Identify which cell holds the provided text, then report its (x, y) central coordinate. 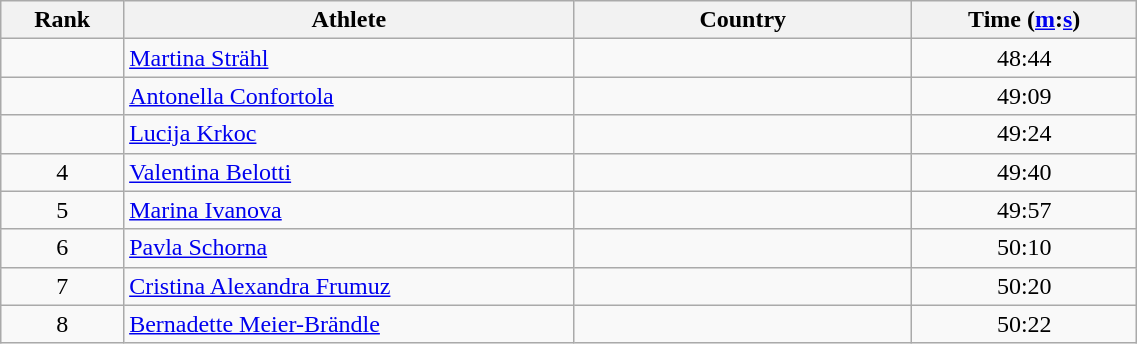
50:22 (1024, 324)
Lucija Krkoc (349, 134)
Martina Strähl (349, 58)
Cristina Alexandra Frumuz (349, 286)
Pavla Schorna (349, 248)
6 (62, 248)
50:20 (1024, 286)
49:24 (1024, 134)
Valentina Belotti (349, 172)
4 (62, 172)
48:44 (1024, 58)
Rank (62, 20)
Bernadette Meier-Brändle (349, 324)
49:40 (1024, 172)
Athlete (349, 20)
49:57 (1024, 210)
50:10 (1024, 248)
49:09 (1024, 96)
Marina Ivanova (349, 210)
5 (62, 210)
Time (m:s) (1024, 20)
Antonella Confortola (349, 96)
8 (62, 324)
Country (743, 20)
7 (62, 286)
